Find where the given text appears and provide that cell's center as (x, y) coordinate. 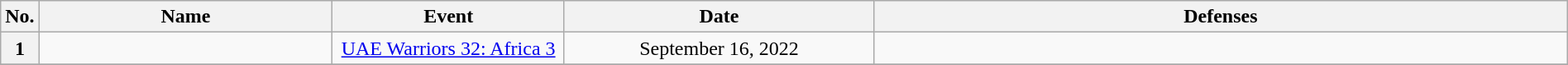
Date (719, 17)
No. (20, 17)
Event (448, 17)
September 16, 2022 (719, 48)
Name (185, 17)
1 (20, 48)
UAE Warriors 32: Africa 3 (448, 48)
Defenses (1221, 17)
